Search for the cell housing the specified text and yield its (x, y) center coordinate. 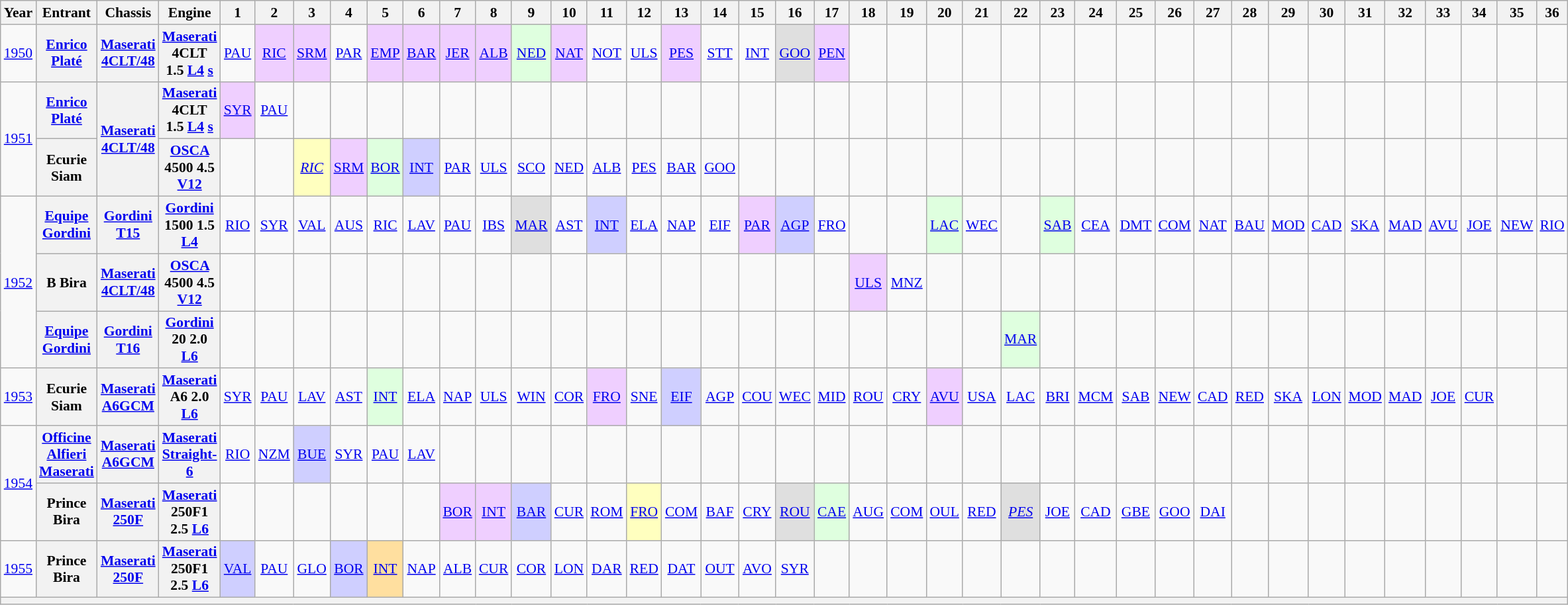
BRI (1057, 397)
DMT (1135, 225)
33 (1443, 13)
11 (607, 13)
5 (386, 13)
AVO (757, 569)
SNE (644, 397)
4 (349, 13)
6 (421, 13)
PEN (832, 53)
16 (795, 13)
B Bira (66, 282)
MID (832, 397)
26 (1174, 13)
21 (982, 13)
BUE (312, 454)
JER (457, 53)
Gordini T15 (129, 225)
DAI (1213, 512)
WIN (531, 397)
CAE (832, 512)
35 (1517, 13)
20 (944, 13)
3 (312, 13)
AUG (868, 512)
GBE (1135, 512)
STT (719, 53)
25 (1135, 13)
DAR (607, 569)
ROM (607, 512)
MNZ (906, 282)
32 (1406, 13)
19 (906, 13)
OUL (944, 512)
NOT (607, 53)
36 (1551, 13)
Maserati A6 2.0 L6 (189, 397)
15 (757, 13)
34 (1480, 13)
29 (1288, 13)
OUT (719, 569)
MCM (1096, 397)
BAU (1250, 225)
Entrant (66, 13)
14 (719, 13)
Gordini 20 2.0 L6 (189, 340)
Gordini 1500 1.5 L4 (189, 225)
1950 (19, 53)
USA (982, 397)
13 (681, 13)
SCO (531, 168)
8 (494, 13)
22 (1020, 13)
Chassis (129, 13)
EMP (386, 53)
DAT (681, 569)
24 (1096, 13)
1951 (19, 139)
18 (868, 13)
Maserati Straight-6 (189, 454)
AUS (349, 225)
31 (1365, 13)
Officine Alfieri Maserati (66, 454)
7 (457, 13)
Engine (189, 13)
23 (1057, 13)
Year (19, 13)
2 (274, 13)
CEA (1096, 225)
17 (832, 13)
10 (570, 13)
1955 (19, 569)
NZM (274, 454)
IBS (494, 225)
1 (238, 13)
12 (644, 13)
30 (1327, 13)
9 (531, 13)
GLO (312, 569)
1953 (19, 397)
27 (1213, 13)
Gordini T16 (129, 340)
1954 (19, 483)
BAF (719, 512)
1952 (19, 283)
28 (1250, 13)
COU (757, 397)
